Determine the (X, Y) coordinate at the center of the cell enclosing the given text.  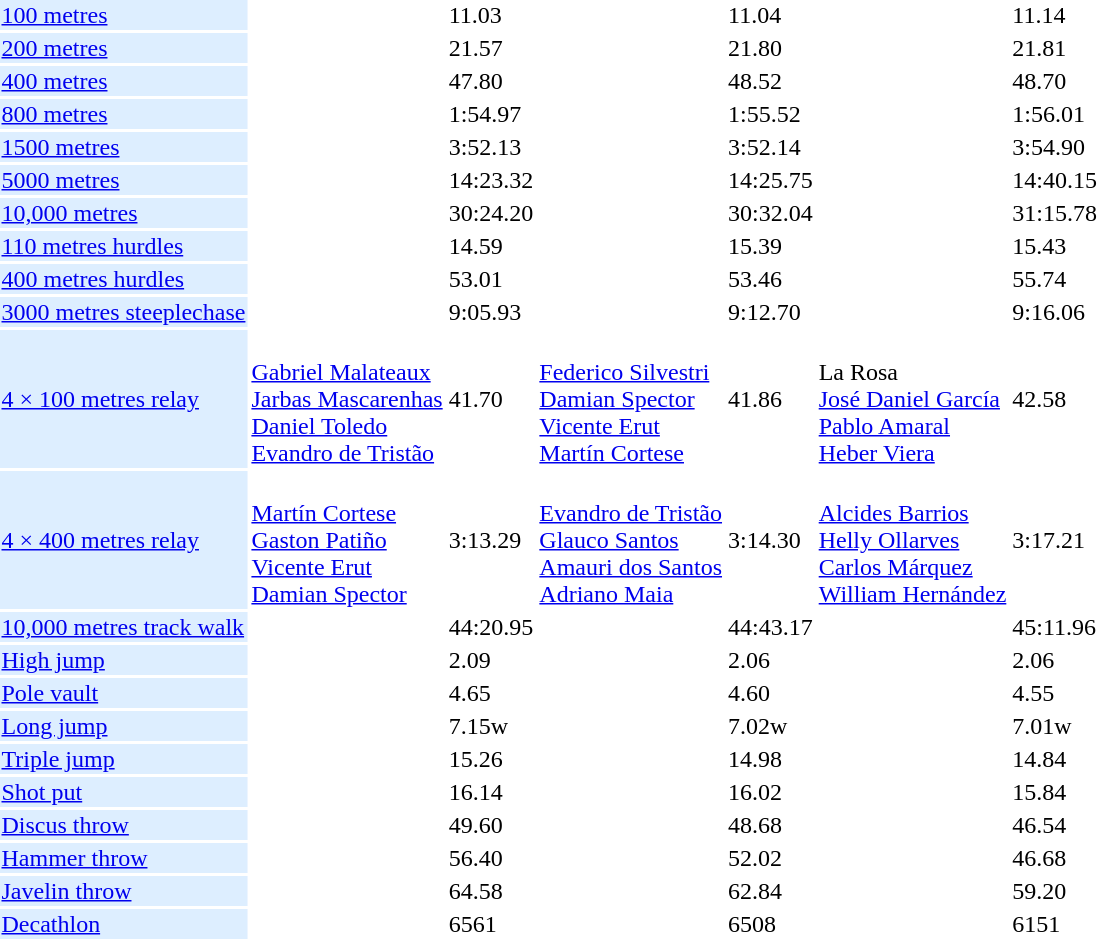
49.60 (491, 825)
4 × 100 metres relay (124, 399)
41.86 (771, 399)
14:25.75 (771, 180)
14:23.32 (491, 180)
110 metres hurdles (124, 246)
100 metres (124, 15)
16.14 (491, 792)
47.80 (491, 81)
5000 metres (124, 180)
62.84 (771, 891)
Decathlon (124, 924)
Long jump (124, 726)
16.02 (771, 792)
1500 metres (124, 147)
3:14.30 (771, 540)
High jump (124, 660)
6508 (771, 924)
Discus throw (124, 825)
La RosaJosé Daniel GarcíaPablo AmaralHeber Viera (912, 399)
53.46 (771, 279)
21.57 (491, 48)
44:43.17 (771, 627)
48.68 (771, 825)
4 × 400 metres relay (124, 540)
2.09 (491, 660)
7.02w (771, 726)
3:52.13 (491, 147)
400 metres (124, 81)
200 metres (124, 48)
9:05.93 (491, 312)
800 metres (124, 114)
7.15w (491, 726)
3:13.29 (491, 540)
1:54.97 (491, 114)
Pole vault (124, 693)
11.04 (771, 15)
15.26 (491, 759)
Alcides BarriosHelly OllarvesCarlos MárquezWilliam Hernández (912, 540)
30:24.20 (491, 213)
Hammer throw (124, 858)
64.58 (491, 891)
11.03 (491, 15)
1:55.52 (771, 114)
Gabriel MalateauxJarbas MascarenhasDaniel ToledoEvandro de Tristão (347, 399)
15.39 (771, 246)
52.02 (771, 858)
Federico SilvestriDamian SpectorVicente ErutMartín Cortese (631, 399)
21.80 (771, 48)
4.60 (771, 693)
10,000 metres (124, 213)
Shot put (124, 792)
Martín CorteseGaston PatiñoVicente ErutDamian Spector (347, 540)
Triple jump (124, 759)
30:32.04 (771, 213)
2.06 (771, 660)
3:52.14 (771, 147)
400 metres hurdles (124, 279)
4.65 (491, 693)
53.01 (491, 279)
14.98 (771, 759)
3000 metres steeplechase (124, 312)
Javelin throw (124, 891)
56.40 (491, 858)
Evandro de TristãoGlauco SantosAmauri dos SantosAdriano Maia (631, 540)
9:12.70 (771, 312)
41.70 (491, 399)
44:20.95 (491, 627)
48.52 (771, 81)
10,000 metres track walk (124, 627)
6561 (491, 924)
14.59 (491, 246)
